Scan for the cell matching the given text and deliver its (x, y) coordinate at center. 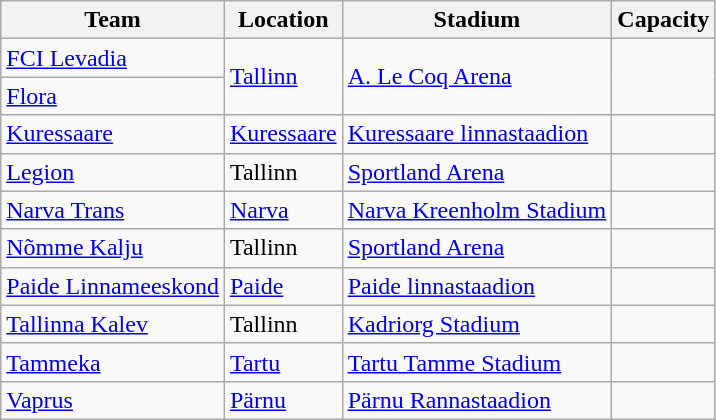
FCI Levadia (113, 58)
Vaprus (113, 400)
Stadium (477, 20)
Legion (113, 172)
Paide Linnameeskond (113, 286)
Capacity (664, 20)
Narva Kreenholm Stadium (477, 210)
A. Le Coq Arena (477, 77)
Team (113, 20)
Tartu Tamme Stadium (477, 362)
Tartu (283, 362)
Kuressaare linnastaadion (477, 134)
Paide linnastaadion (477, 286)
Kadriorg Stadium (477, 324)
Paide (283, 286)
Pärnu Rannastaadion (477, 400)
Narva (283, 210)
Tallinna Kalev (113, 324)
Nõmme Kalju (113, 248)
Location (283, 20)
Flora (113, 96)
Narva Trans (113, 210)
Pärnu (283, 400)
Tammeka (113, 362)
